Output the (X, Y) coordinate of the center of the cell containing the given text.  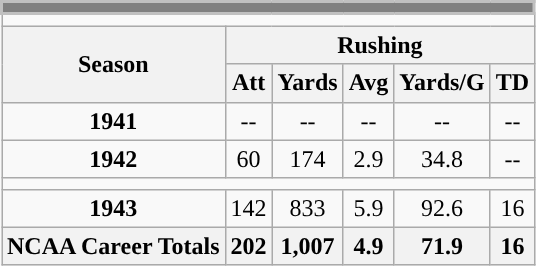
Season (114, 64)
NCAA Career Totals (114, 246)
174 (308, 159)
Avg (368, 83)
Yards (308, 83)
Rushing (380, 45)
142 (248, 208)
833 (308, 208)
71.9 (442, 246)
1,007 (308, 246)
92.6 (442, 208)
4.9 (368, 246)
Yards/G (442, 83)
202 (248, 246)
34.8 (442, 159)
TD (512, 83)
60 (248, 159)
2.9 (368, 159)
1942 (114, 159)
5.9 (368, 208)
1941 (114, 121)
1943 (114, 208)
Att (248, 83)
